Return [x, y] of the center of cell containing provided text 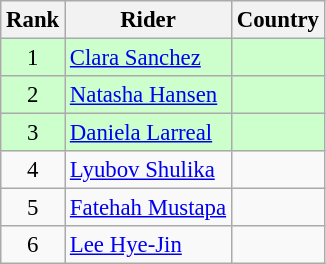
Lee Hye-Jin [148, 245]
1 [33, 58]
Lyubov Shulika [148, 170]
3 [33, 133]
Rider [148, 20]
Daniela Larreal [148, 133]
Clara Sanchez [148, 58]
2 [33, 95]
Natasha Hansen [148, 95]
Rank [33, 20]
Country [278, 20]
5 [33, 208]
4 [33, 170]
Fatehah Mustapa [148, 208]
6 [33, 245]
